Capture the cell that displays the provided text and extract its [x, y] central coordinate. 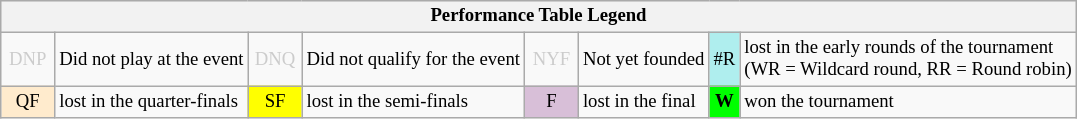
Did not qualify for the event [413, 60]
DNP [28, 60]
Performance Table Legend [538, 16]
lost in the quarter-finals [152, 102]
Did not play at the event [152, 60]
DNQ [275, 60]
won the tournament [908, 102]
Not yet founded [643, 60]
SF [275, 102]
lost in the early rounds of the tournament(WR = Wildcard round, RR = Round robin) [908, 60]
F [551, 102]
#R [724, 60]
W [724, 102]
lost in the final [643, 102]
lost in the semi-finals [413, 102]
NYF [551, 60]
QF [28, 102]
